Scan for the cell matching the given text and deliver its (X, Y) coordinate at center. 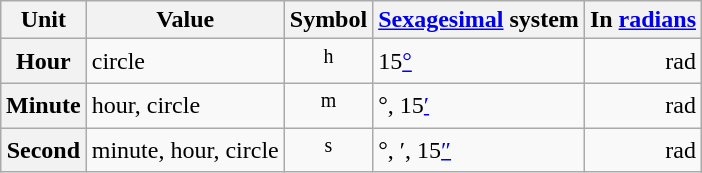
Symbol (328, 20)
°, 15′ (479, 106)
°, ′, 15″ (479, 150)
In radians (642, 20)
Second (43, 150)
hour, circle (185, 106)
circle (185, 62)
Hour (43, 62)
Sexagesimal system (479, 20)
Value (185, 20)
h (328, 62)
15° (479, 62)
Minute (43, 106)
minute, hour, circle (185, 150)
s (328, 150)
Unit (43, 20)
m (328, 106)
